Provide the (X, Y) coordinate of the cell's center where the given text is located.  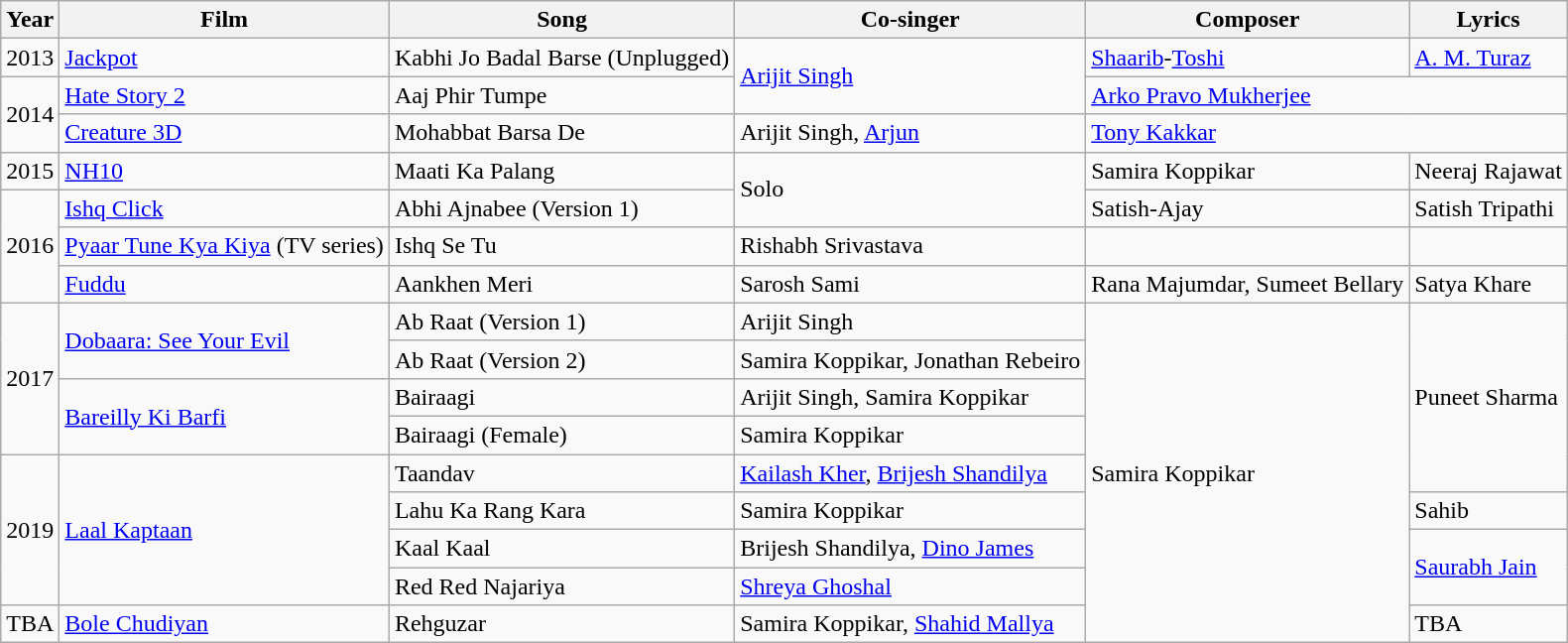
Rana Majumdar, Sumeet Bellary (1248, 284)
2015 (30, 171)
Aankhen Meri (561, 284)
Samira Koppikar, Shahid Mallya (910, 624)
Puneet Sharma (1489, 397)
Composer (1248, 20)
Kabhi Jo Badal Barse (Unplugged) (561, 58)
Taandav (561, 473)
A. M. Turaz (1489, 58)
Co-singer (910, 20)
Bairaagi (Female) (561, 435)
Laal Kaptaan (224, 530)
Sarosh Sami (910, 284)
Creature 3D (224, 133)
Rishabh Srivastava (910, 246)
Tony Kakkar (1327, 133)
2019 (30, 530)
Saurabh Jain (1489, 568)
Bairaagi (561, 397)
Ab Raat (Version 1) (561, 321)
Rehguzar (561, 624)
2017 (30, 378)
Lyrics (1489, 20)
Ishq Click (224, 208)
Bole Chudiyan (224, 624)
Ab Raat (Version 2) (561, 359)
Maati Ka Palang (561, 171)
Kailash Kher, Brijesh Shandilya (910, 473)
Satish-Ajay (1248, 208)
Satish Tripathi (1489, 208)
Jackpot (224, 58)
Samira Koppikar, Jonathan Rebeiro (910, 359)
Hate Story 2 (224, 95)
Dobaara: See Your Evil (224, 340)
Fuddu (224, 284)
Abhi Ajnabee (Version 1) (561, 208)
Satya Khare (1489, 284)
NH10 (224, 171)
Arijit Singh, Arjun (910, 133)
Aaj Phir Tumpe (561, 95)
Bareilly Ki Barfi (224, 416)
2016 (30, 246)
Neeraj Rajawat (1489, 171)
Mohabbat Barsa De (561, 133)
Pyaar Tune Kya Kiya (TV series) (224, 246)
Arijit Singh, Samira Koppikar (910, 397)
Song (561, 20)
2014 (30, 114)
Shreya Ghoshal (910, 586)
Shaarib-Toshi (1248, 58)
Solo (910, 190)
Arko Pravo Mukherjee (1327, 95)
Year (30, 20)
Film (224, 20)
2013 (30, 58)
Brijesh Shandilya, Dino James (910, 549)
Kaal Kaal (561, 549)
Lahu Ka Rang Kara (561, 511)
Red Red Najariya (561, 586)
Ishq Se Tu (561, 246)
Sahib (1489, 511)
